Identify which cell holds the provided text, then report its (x, y) central coordinate. 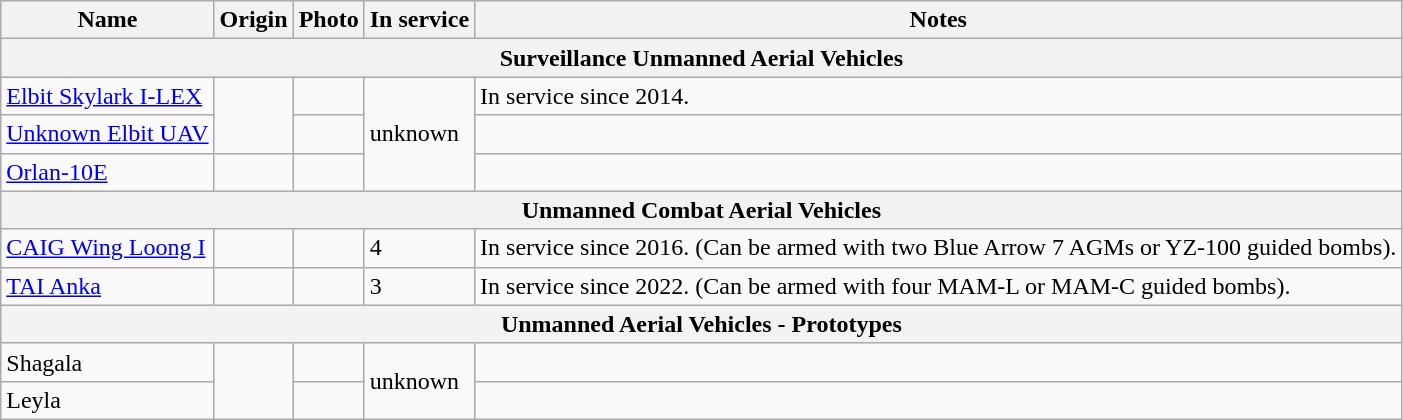
In service since 2016. (Can be armed with two Blue Arrow 7 AGMs or YZ-100 guided bombs). (938, 248)
In service since 2022. (Can be armed with four MAM-L or MAM-C guided bombs). (938, 286)
Unmanned Aerial Vehicles - Prototypes (702, 324)
CAIG Wing Loong I (108, 248)
TAI Anka (108, 286)
3 (419, 286)
Notes (938, 20)
In service (419, 20)
Elbit Skylark I-LEX (108, 96)
Leyla (108, 400)
Surveillance Unmanned Aerial Vehicles (702, 58)
Shagala (108, 362)
Unmanned Combat Aerial Vehicles (702, 210)
In service since 2014. (938, 96)
Origin (254, 20)
Orlan-10E (108, 172)
Name (108, 20)
4 (419, 248)
Photo (328, 20)
Unknown Elbit UAV (108, 134)
